Capture the cell that displays the provided text and extract its [X, Y] central coordinate. 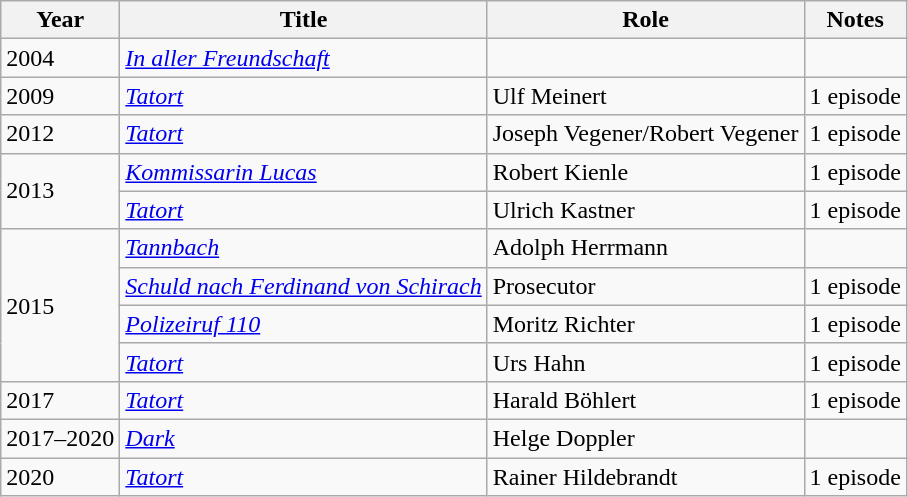
2009 [60, 96]
Tannbach [304, 248]
2004 [60, 58]
Ulrich Kastner [646, 210]
Polizeiruf 110 [304, 324]
2015 [60, 305]
Year [60, 20]
In aller Freundschaft [304, 58]
Schuld nach Ferdinand von Schirach [304, 286]
Ulf Meinert [646, 96]
Dark [304, 438]
Robert Kienle [646, 172]
2020 [60, 477]
2017–2020 [60, 438]
Role [646, 20]
2012 [60, 134]
2017 [60, 400]
Kommissarin Lucas [304, 172]
Joseph Vegener/Robert Vegener [646, 134]
Rainer Hildebrandt [646, 477]
Helge Doppler [646, 438]
Moritz Richter [646, 324]
Adolph Herrmann [646, 248]
Prosecutor [646, 286]
Harald Böhlert [646, 400]
Urs Hahn [646, 362]
Notes [855, 20]
Title [304, 20]
2013 [60, 191]
